From the cell containing the given text, extract its center point as (X, Y) coordinate. 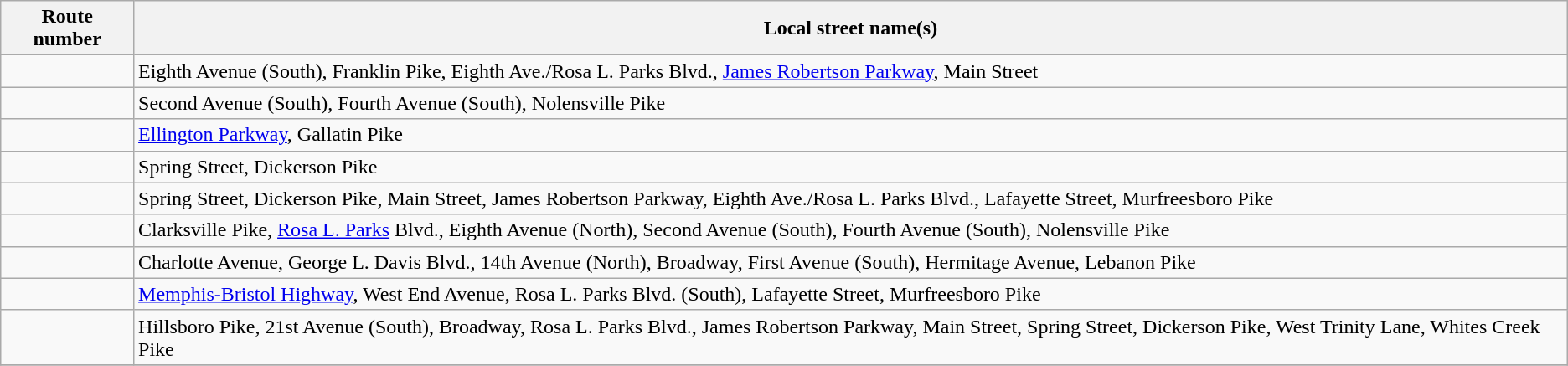
Spring Street, Dickerson Pike, Main Street, James Robertson Parkway, Eighth Ave./Rosa L. Parks Blvd., Lafayette Street, Murfreesboro Pike (851, 198)
Route number (67, 28)
Local street name(s) (851, 28)
Spring Street, Dickerson Pike (851, 167)
Memphis-Bristol Highway, West End Avenue, Rosa L. Parks Blvd. (South), Lafayette Street, Murfreesboro Pike (851, 294)
Ellington Parkway, Gallatin Pike (851, 135)
Second Avenue (South), Fourth Avenue (South), Nolensville Pike (851, 103)
Eighth Avenue (South), Franklin Pike, Eighth Ave./Rosa L. Parks Blvd., James Robertson Parkway, Main Street (851, 71)
Clarksville Pike, Rosa L. Parks Blvd., Eighth Avenue (North), Second Avenue (South), Fourth Avenue (South), Nolensville Pike (851, 230)
Charlotte Avenue, George L. Davis Blvd., 14th Avenue (North), Broadway, First Avenue (South), Hermitage Avenue, Lebanon Pike (851, 262)
